Provide the (x, y) coordinate of the cell's center where the given text is located.  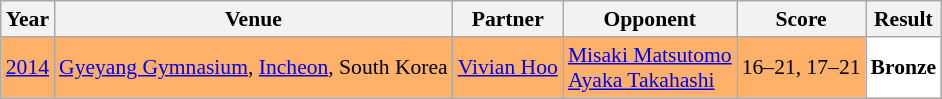
Gyeyang Gymnasium, Incheon, South Korea (254, 68)
Result (904, 19)
16–21, 17–21 (802, 68)
Opponent (650, 19)
Score (802, 19)
Misaki Matsutomo Ayaka Takahashi (650, 68)
2014 (28, 68)
Venue (254, 19)
Bronze (904, 68)
Vivian Hoo (508, 68)
Year (28, 19)
Partner (508, 19)
